Return the (X, Y) coordinate for the center point of the cell that contains the specified text.  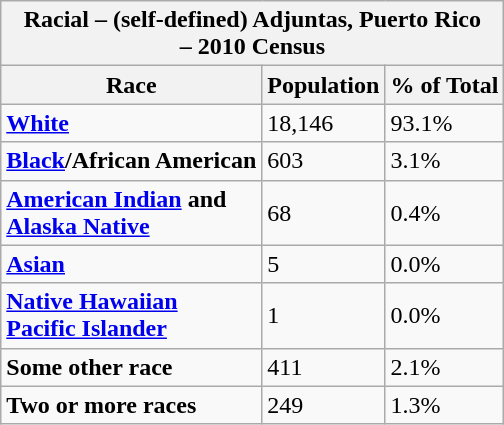
Some other race (132, 367)
Black/African American (132, 161)
68 (324, 212)
Population (324, 85)
411 (324, 367)
3.1% (444, 161)
18,146 (324, 123)
Race (132, 85)
2.1% (444, 367)
Asian (132, 264)
1 (324, 316)
% of Total (444, 85)
Two or more races (132, 405)
5 (324, 264)
White (132, 123)
1.3% (444, 405)
Racial – (self-defined) Adjuntas, Puerto Rico – 2010 Census (252, 34)
American Indian and Alaska Native (132, 212)
603 (324, 161)
93.1% (444, 123)
249 (324, 405)
Native HawaiianPacific Islander (132, 316)
0.4% (444, 212)
